For the text-containing cell, return its midpoint in (X, Y) coordinate format. 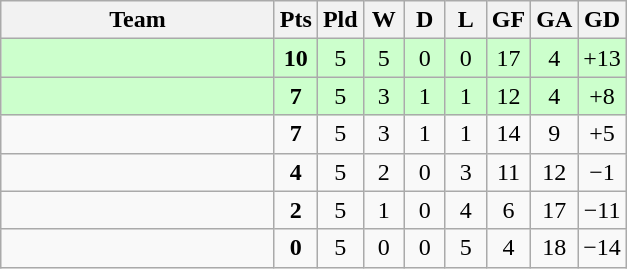
D (424, 20)
6 (508, 210)
Pts (296, 20)
+13 (602, 58)
14 (508, 134)
−11 (602, 210)
11 (508, 172)
+8 (602, 96)
−14 (602, 248)
GF (508, 20)
GD (602, 20)
+5 (602, 134)
Pld (340, 20)
Team (138, 20)
W (384, 20)
18 (554, 248)
GA (554, 20)
L (466, 20)
10 (296, 58)
9 (554, 134)
−1 (602, 172)
